From the cell containing the given text, extract its center point as [x, y] coordinate. 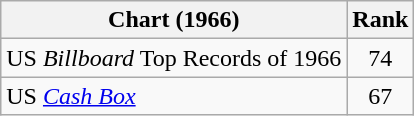
US Cash Box [174, 96]
67 [380, 96]
74 [380, 58]
US Billboard Top Records of 1966 [174, 58]
Rank [380, 20]
Chart (1966) [174, 20]
